Return the (X, Y) coordinate for the center point of the cell that contains the specified text.  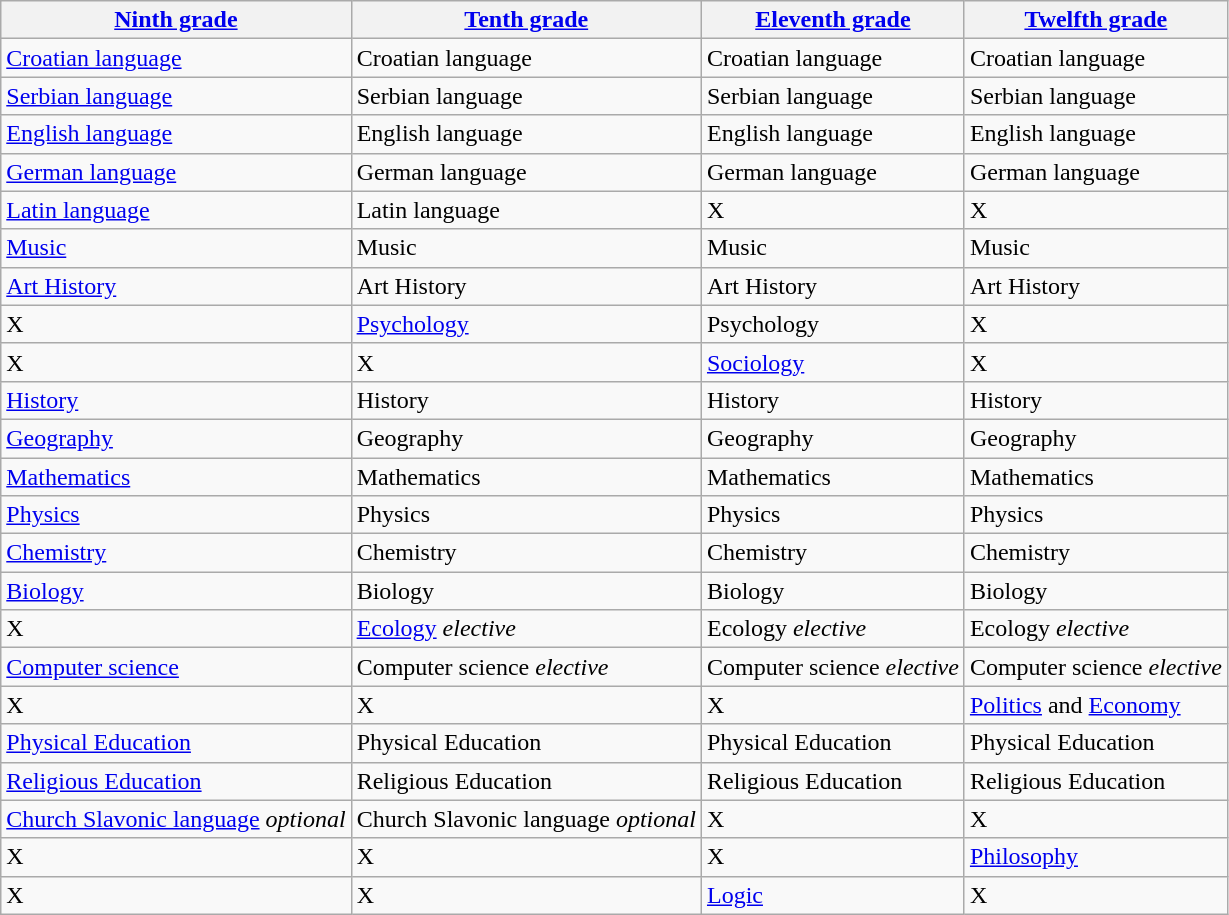
Eleventh grade (832, 20)
Ninth grade (176, 20)
Logic (832, 895)
Politics and Economy (1096, 705)
Sociology (832, 362)
Twelfth grade (1096, 20)
Philosophy (1096, 857)
Computer science (176, 667)
Tenth grade (526, 20)
